Output the [X, Y] coordinate of the center of the cell containing the given text.  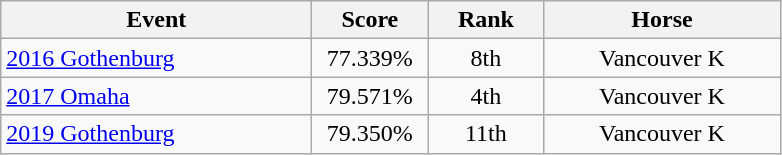
79.571% [370, 96]
Horse [662, 20]
77.339% [370, 58]
8th [486, 58]
Event [156, 20]
Rank [486, 20]
11th [486, 134]
79.350% [370, 134]
4th [486, 96]
Score [370, 20]
2019 Gothenburg [156, 134]
2016 Gothenburg [156, 58]
2017 Omaha [156, 96]
